Output the (X, Y) coordinate of the center of the cell containing the given text.  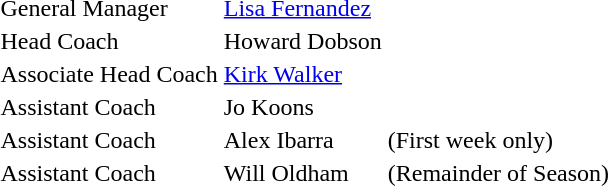
Jo Koons (302, 107)
Alex Ibarra (302, 140)
Howard Dobson (302, 41)
Kirk Walker (302, 74)
